Scan for the cell matching the given text and deliver its (X, Y) coordinate at center. 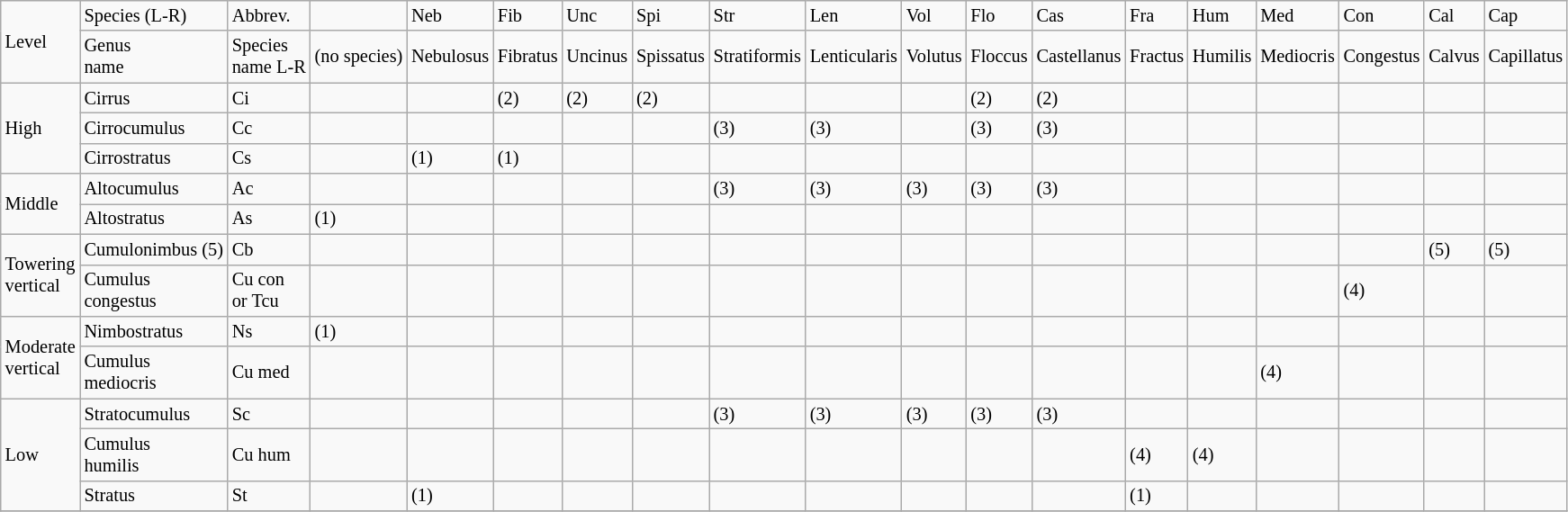
Unc (597, 15)
Cc (269, 128)
Capillatus (1526, 57)
Altocumulus (154, 189)
Fra (1157, 15)
Nimbostratus (154, 331)
Calvus (1454, 57)
Stratocumulus (154, 414)
Len (853, 15)
Humilis (1222, 57)
Stratiformis (758, 57)
Cirrostratus (154, 158)
Str (758, 15)
Abbrev. (269, 15)
Floccus (999, 57)
Level (41, 41)
Cu med (269, 373)
Ns (269, 331)
Cirrocumulus (154, 128)
Fractus (1157, 57)
Flo (999, 15)
Neb (450, 15)
Hum (1222, 15)
Volutus (934, 57)
Toweringvertical (41, 275)
Cumulushumilis (154, 454)
Moderatevertical (41, 356)
Uncinus (597, 57)
Middle (41, 203)
Cap (1526, 15)
Ac (269, 189)
Con (1383, 15)
Sc (269, 414)
High (41, 128)
Species (L-R) (154, 15)
Castellanus (1079, 57)
Spissatus (671, 57)
Nebulosus (450, 57)
Cs (269, 158)
Cb (269, 249)
Fib (527, 15)
Cu conor Tcu (269, 291)
Cumuluscongestus (154, 291)
Cu hum (269, 454)
Mediocris (1297, 57)
Lenticularis (853, 57)
Cumulonimbus (5) (154, 249)
Cirrus (154, 98)
Med (1297, 15)
(no species) (359, 57)
Genus name (154, 57)
Altostratus (154, 219)
Congestus (1383, 57)
Fibratus (527, 57)
Ci (269, 98)
Cumulusmediocris (154, 373)
Low (41, 455)
Species name L-R (269, 57)
Cas (1079, 15)
St (269, 496)
Vol (934, 15)
Cal (1454, 15)
Stratus (154, 496)
Spi (671, 15)
As (269, 219)
